Locate the cell with the specified text and output its [x, y] center coordinate. 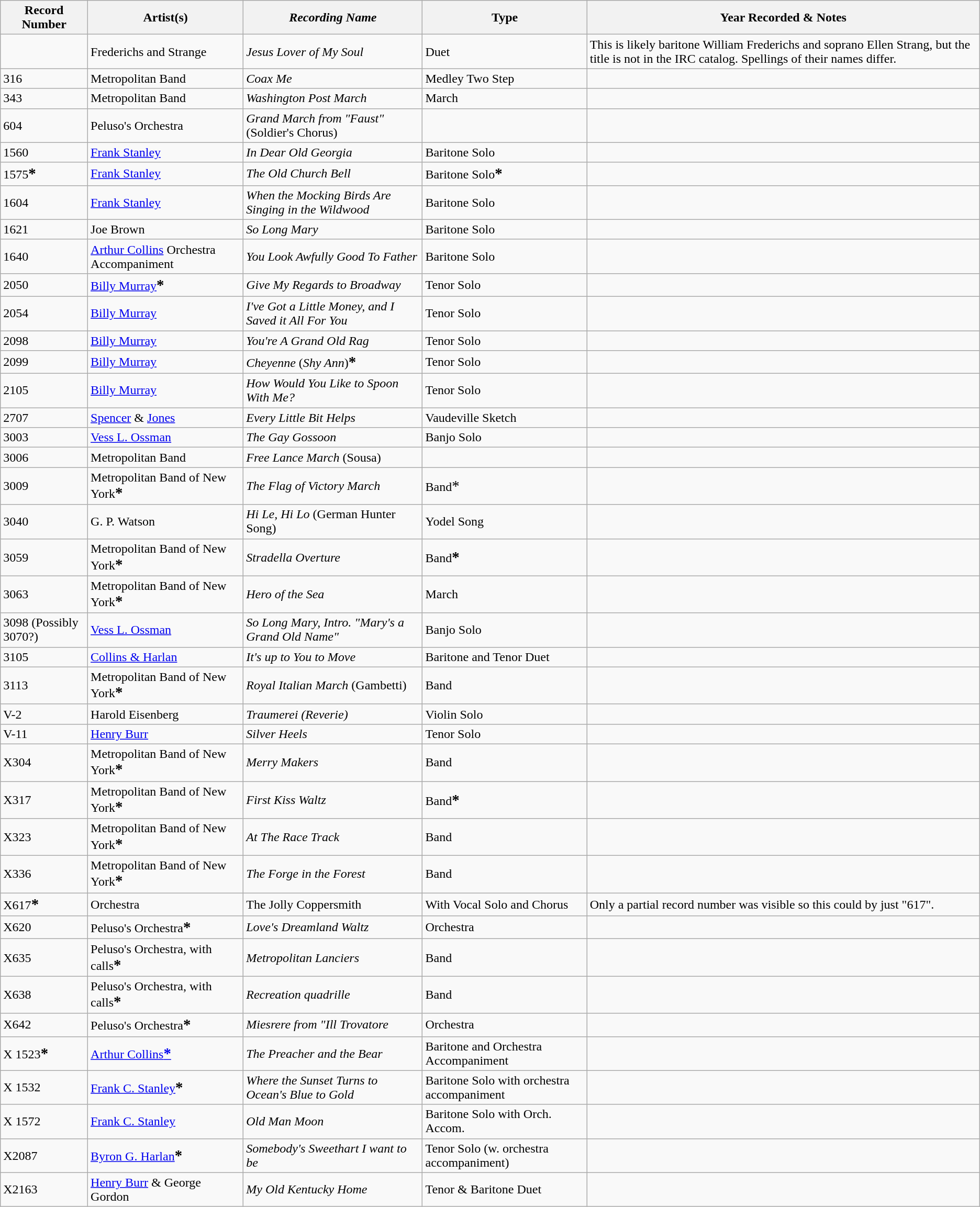
Duet [505, 51]
Tenor & Baritone Duet [505, 1189]
My Old Kentucky Home [333, 1189]
You Look Awfully Good To Father [333, 256]
1640 [44, 256]
1621 [44, 229]
Coax Me [333, 79]
2707 [44, 418]
1560 [44, 152]
Hero of the Sea [333, 595]
Yodel Song [505, 521]
Baritone Solo* [505, 174]
Recording Name [333, 18]
Tenor Solo (w. orchestra accompaniment) [505, 1156]
Artist(s) [165, 18]
1604 [44, 202]
Arthur Collins Orchestra Accompaniment [165, 256]
Traumerei (Reverie) [333, 714]
With Vocal Solo and Chorus [505, 904]
Billy Murray* [165, 285]
The Preacher and the Bear [333, 1053]
Byron G. Harlan* [165, 1156]
X635 [44, 958]
V-11 [44, 734]
Hi Le, Hi Lo (German Hunter Song) [333, 521]
It's up to You to Move [333, 657]
Harold Eisenberg [165, 714]
X 1572 [44, 1121]
X638 [44, 994]
X2087 [44, 1156]
X304 [44, 762]
Peluso's Orchestra [165, 126]
X323 [44, 837]
You're A Grand Old Rag [333, 341]
X 1523* [44, 1053]
The Old Church Bell [333, 174]
Frank C. Stanley [165, 1121]
Only a partial record number was visible so this could by just "617". [783, 904]
The Flag of Victory March [333, 486]
Joe Brown [165, 229]
Frederichs and Strange [165, 51]
2098 [44, 341]
Baritone Solo with Orch. Accom. [505, 1121]
316 [44, 79]
Give My Regards to Broadway [333, 285]
3105 [44, 657]
Henry Burr [165, 734]
343 [44, 98]
G. P. Watson [165, 521]
604 [44, 126]
3059 [44, 557]
The Forge in the Forest [333, 874]
Where the Sunset Turns to Ocean's Blue to Gold [333, 1088]
2054 [44, 313]
X 1532 [44, 1088]
First Kiss Waltz [333, 800]
The Gay Gossoon [333, 438]
How Would You Like to Spoon With Me? [333, 390]
3113 [44, 686]
3063 [44, 595]
Every Little Bit Helps [333, 418]
2105 [44, 390]
Love's Dreamland Waltz [333, 927]
The Jolly Coppersmith [333, 904]
X2163 [44, 1189]
Miesrere from "Ill Trovatore [333, 1025]
Baritone and Orchestra Accompaniment [505, 1053]
Jesus Lover of My Soul [333, 51]
Type [505, 18]
3006 [44, 457]
Year Recorded & Notes [783, 18]
3098 (Possibly 3070?) [44, 630]
Record Number [44, 18]
2050 [44, 285]
So Long Mary, Intro. "Mary's a Grand Old Name" [333, 630]
3009 [44, 486]
Spencer & Jones [165, 418]
This is likely baritone William Frederichs and soprano Ellen Strang, but the title is not in the IRC catalog. Spellings of their names differ. [783, 51]
Vaudeville Sketch [505, 418]
When the Mocking Birds Are Singing in the Wildwood [333, 202]
So Long Mary [333, 229]
Royal Italian March (Gambetti) [333, 686]
Frank C. Stanley* [165, 1088]
X642 [44, 1025]
V-2 [44, 714]
X617* [44, 904]
2099 [44, 362]
Washington Post March [333, 98]
3003 [44, 438]
Violin Solo [505, 714]
X336 [44, 874]
Free Lance March (Sousa) [333, 457]
X317 [44, 800]
Cheyenne (Shy Ann)* [333, 362]
Collins & Harlan [165, 657]
At The Race Track [333, 837]
I've Got a Little Money, and I Saved it All For You [333, 313]
Somebody's Sweethart I want to be [333, 1156]
Old Man Moon [333, 1121]
Recreation quadrille [333, 994]
Grand March from "Faust" (Soldier's Chorus) [333, 126]
Merry Makers [333, 762]
Stradella Overture [333, 557]
Henry Burr & George Gordon [165, 1189]
1575* [44, 174]
Baritone Solo with orchestra accompaniment [505, 1088]
X620 [44, 927]
Silver Heels [333, 734]
3040 [44, 521]
Metropolitan Lanciers [333, 958]
Medley Two Step [505, 79]
Arthur Collins* [165, 1053]
Baritone and Tenor Duet [505, 657]
In Dear Old Georgia [333, 152]
